Output the (x, y) coordinate of the center of the cell containing the given text.  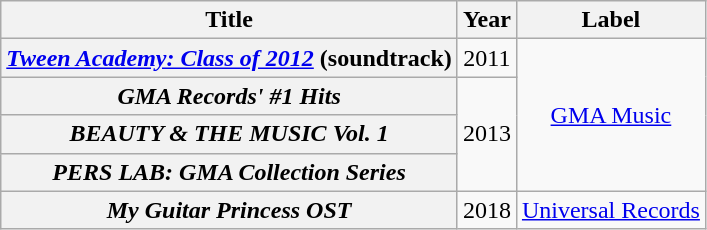
GMA Music (610, 115)
GMA Records' #1 Hits (230, 96)
Label (610, 20)
Universal Records (610, 210)
2011 (486, 58)
Year (486, 20)
2013 (486, 134)
Tween Academy: Class of 2012 (soundtrack) (230, 58)
BEAUTY & THE MUSIC Vol. 1 (230, 134)
PERS LAB: GMA Collection Series (230, 172)
2018 (486, 210)
Title (230, 20)
My Guitar Princess OST (230, 210)
